Output the [X, Y] coordinate of the center of the cell containing the given text.  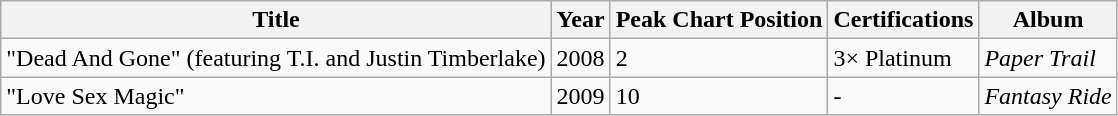
3× Platinum [904, 58]
Fantasy Ride [1048, 96]
Certifications [904, 20]
"Dead And Gone" (featuring T.I. and Justin Timberlake) [276, 58]
Paper Trail [1048, 58]
Peak Chart Position [719, 20]
Title [276, 20]
10 [719, 96]
"Love Sex Magic" [276, 96]
2009 [580, 96]
Year [580, 20]
2 [719, 58]
- [904, 96]
2008 [580, 58]
Album [1048, 20]
